Provide the (X, Y) coordinate of the cell's center where the given text is located.  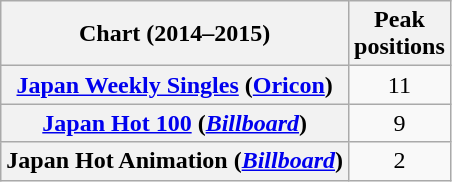
Peakpositions (400, 34)
Japan Hot 100 (Billboard) (175, 123)
Japan Hot Animation (Billboard) (175, 161)
Japan Weekly Singles (Oricon) (175, 85)
11 (400, 85)
Chart (2014–2015) (175, 34)
2 (400, 161)
9 (400, 123)
